Locate the cell with the specified text and output its (x, y) center coordinate. 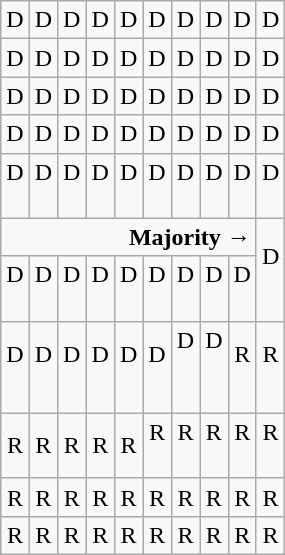
Majority → (129, 237)
